Capture the cell that displays the provided text and extract its [X, Y] central coordinate. 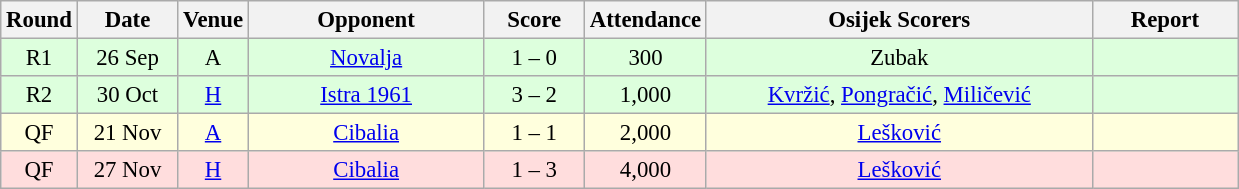
1 – 3 [534, 170]
Venue [214, 20]
Report [1165, 20]
1 – 0 [534, 58]
26 Sep [128, 58]
Kvržić, Pongračić, Miličević [899, 95]
Round [39, 20]
Istra 1961 [366, 95]
300 [646, 58]
3 – 2 [534, 95]
21 Nov [128, 133]
27 Nov [128, 170]
R1 [39, 58]
4,000 [646, 170]
Zubak [899, 58]
Attendance [646, 20]
30 Oct [128, 95]
Novalja [366, 58]
1,000 [646, 95]
R2 [39, 95]
Opponent [366, 20]
Date [128, 20]
2,000 [646, 133]
Osijek Scorers [899, 20]
Score [534, 20]
1 – 1 [534, 133]
